For the text-containing cell, return its midpoint in [X, Y] coordinate format. 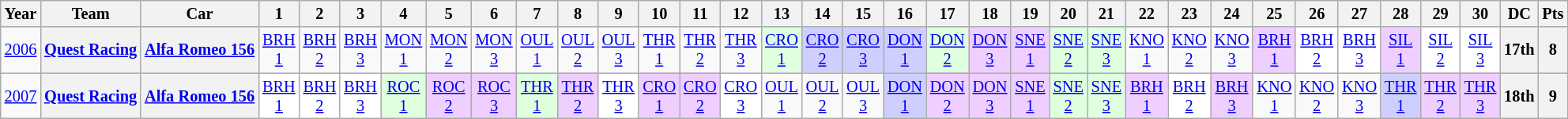
Team [90, 13]
26 [1317, 13]
5 [449, 13]
Car [199, 13]
18th [1519, 96]
1 [279, 13]
25 [1274, 13]
22 [1147, 13]
23 [1189, 13]
6 [493, 13]
ROC1 [403, 96]
MON3 [493, 50]
SIL3 [1480, 50]
7 [537, 13]
17th [1519, 50]
Pts [1552, 13]
27 [1359, 13]
4 [403, 13]
DC [1519, 13]
19 [1030, 13]
17 [948, 13]
2 [320, 13]
18 [990, 13]
15 [863, 13]
MON1 [403, 50]
29 [1440, 13]
16 [905, 13]
13 [782, 13]
12 [741, 13]
ROC3 [493, 96]
2006 [21, 50]
3 [360, 13]
MON2 [449, 50]
2007 [21, 96]
SIL1 [1400, 50]
14 [823, 13]
ROC2 [449, 96]
Year [21, 13]
21 [1106, 13]
10 [659, 13]
28 [1400, 13]
20 [1069, 13]
24 [1232, 13]
30 [1480, 13]
SIL2 [1440, 50]
11 [700, 13]
